Capture the cell that displays the provided text and extract its (X, Y) central coordinate. 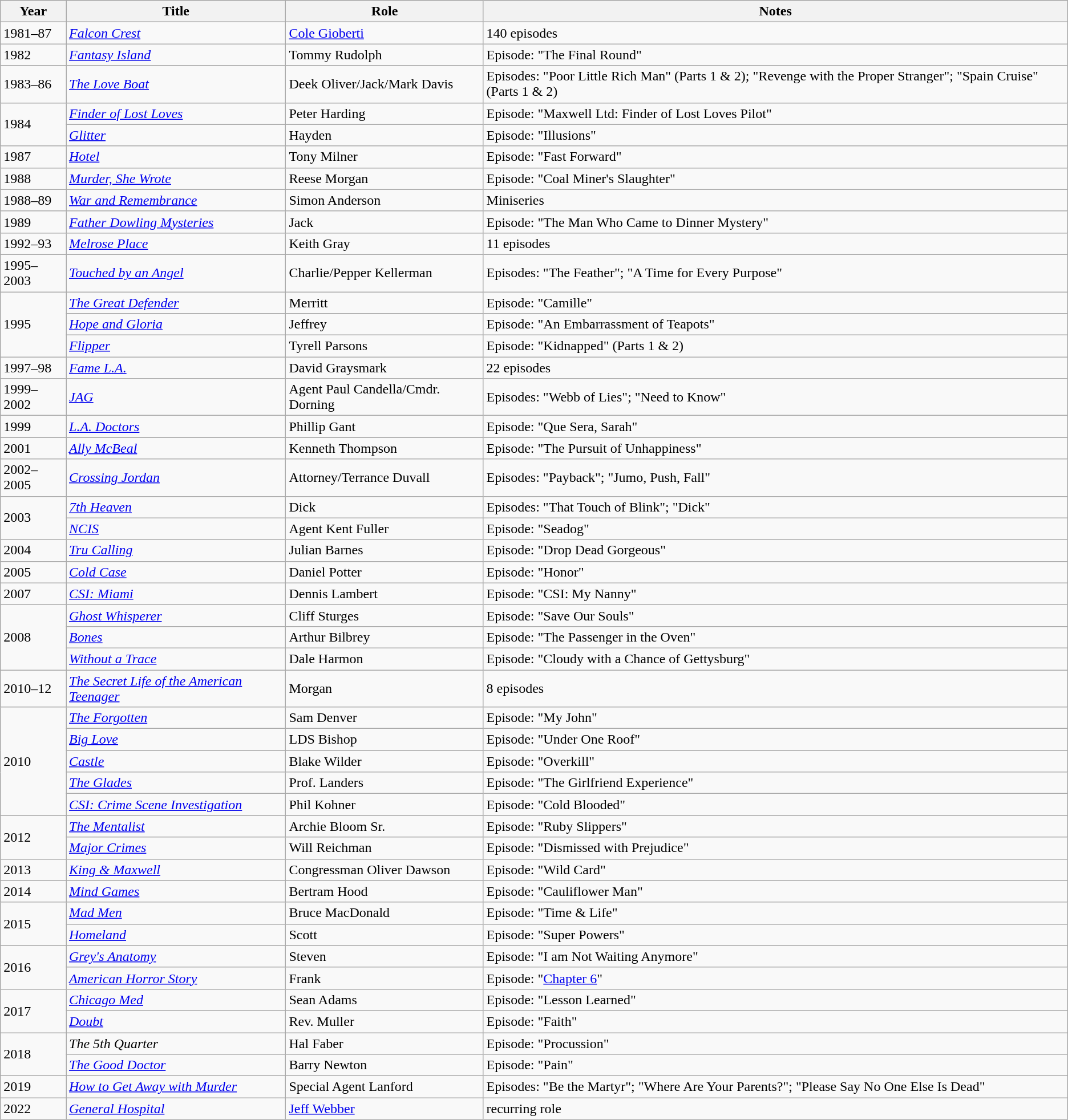
Without a Trace (176, 659)
2005 (33, 572)
Archie Bloom Sr. (385, 826)
CSI: Crime Scene Investigation (176, 805)
Finder of Lost Loves (176, 113)
Bruce MacDonald (385, 913)
Episode: "Overkill" (775, 761)
Will Reichman (385, 848)
General Hospital (176, 1109)
Episode: "Wild Card" (775, 870)
Episode: "Under One Roof" (775, 740)
Charlie/Pepper Kellerman (385, 273)
Jeff Webber (385, 1109)
Father Dowling Mysteries (176, 222)
Episode: "Super Powers" (775, 935)
Episode: "CSI: My Nanny" (775, 594)
Castle (176, 761)
Hal Faber (385, 1043)
1995–2003 (33, 273)
Episode: "Faith" (775, 1021)
Year (33, 11)
Agent Kent Fuller (385, 529)
Dale Harmon (385, 659)
8 episodes (775, 688)
Episode: "Drop Dead Gorgeous" (775, 550)
Daniel Potter (385, 572)
1992–93 (33, 244)
Julian Barnes (385, 550)
Mind Games (176, 891)
Episode: "Lesson Learned" (775, 1000)
Dick (385, 507)
Episode: "The Man Who Came to Dinner Mystery" (775, 222)
Episode: "Cold Blooded" (775, 805)
Bones (176, 637)
2012 (33, 837)
Episode: "Illusions" (775, 135)
2002–2005 (33, 478)
Episode: "Coal Miner's Slaughter" (775, 178)
Hayden (385, 135)
JAG (176, 397)
Episode: "The Final Round" (775, 55)
2019 (33, 1087)
recurring role (775, 1109)
The Mentalist (176, 826)
1981–87 (33, 33)
Frank (385, 978)
2014 (33, 891)
Tyrell Parsons (385, 346)
1988 (33, 178)
CSI: Miami (176, 594)
Scott (385, 935)
22 episodes (775, 368)
Episode: "An Embarrassment of Teapots" (775, 324)
2004 (33, 550)
Cold Case (176, 572)
Mad Men (176, 913)
Episode: "Dismissed with Prejudice" (775, 848)
Doubt (176, 1021)
Bertram Hood (385, 891)
2018 (33, 1054)
2003 (33, 518)
Episodes: "Webb of Lies"; "Need to Know" (775, 397)
The Glades (176, 783)
Melrose Place (176, 244)
1983–86 (33, 84)
Episodes: "Poor Little Rich Man" (Parts 1 & 2); "Revenge with the Proper Stranger"; "Spain Cruise" (Parts 1 & 2) (775, 84)
Episode: "Honor" (775, 572)
Tommy Rudolph (385, 55)
Arthur Bilbrey (385, 637)
Dennis Lambert (385, 594)
Barry Newton (385, 1065)
Episode: "Cloudy with a Chance of Gettysburg" (775, 659)
King & Maxwell (176, 870)
Title (176, 11)
Episodes: "The Feather"; "A Time for Every Purpose" (775, 273)
The Good Doctor (176, 1065)
LDS Bishop (385, 740)
2015 (33, 924)
2001 (33, 448)
1987 (33, 157)
Episode: "Que Sera, Sarah" (775, 427)
Hope and Gloria (176, 324)
Episodes: "Payback"; "Jumo, Push, Fall" (775, 478)
Big Love (176, 740)
Deek Oliver/Jack/Mark Davis (385, 84)
1997–98 (33, 368)
Tru Calling (176, 550)
Episode: "The Pursuit of Unhappiness" (775, 448)
Episode: "Maxwell Ltd: Finder of Lost Loves Pilot" (775, 113)
War and Remembrance (176, 200)
Murder, She Wrote (176, 178)
Notes (775, 11)
Steven (385, 956)
L.A. Doctors (176, 427)
Episode: "Chapter 6" (775, 978)
Congressman Oliver Dawson (385, 870)
2013 (33, 870)
Episode: "Fast Forward" (775, 157)
2022 (33, 1109)
The Forgotten (176, 718)
Sam Denver (385, 718)
Keith Gray (385, 244)
Agent Paul Candella/Cmdr. Dorning (385, 397)
Jack (385, 222)
Major Crimes (176, 848)
Ally McBeal (176, 448)
Special Agent Lanford (385, 1087)
2007 (33, 594)
Prof. Landers (385, 783)
Falcon Crest (176, 33)
2016 (33, 967)
Episode: "My John" (775, 718)
Kenneth Thompson (385, 448)
American Horror Story (176, 978)
Episode: "Save Our Souls" (775, 615)
Peter Harding (385, 113)
Homeland (176, 935)
Glitter (176, 135)
Grey's Anatomy (176, 956)
The Love Boat (176, 84)
Episode: "Procussion" (775, 1043)
Miniseries (775, 200)
1988–89 (33, 200)
2017 (33, 1011)
Phillip Gant (385, 427)
Reese Morgan (385, 178)
Sean Adams (385, 1000)
140 episodes (775, 33)
Touched by an Angel (176, 273)
1995 (33, 324)
Hotel (176, 157)
Tony Milner (385, 157)
Episode: "Ruby Slippers" (775, 826)
2010–12 (33, 688)
Episodes: "That Touch of Blink"; "Dick" (775, 507)
Episode: "Camille" (775, 303)
1999 (33, 427)
Episode: "Cauliflower Man" (775, 891)
The Great Defender (176, 303)
How to Get Away with Murder (176, 1087)
Episodes: "Be the Martyr"; "Where Are Your Parents?"; "Please Say No One Else Is Dead" (775, 1087)
Fantasy Island (176, 55)
Episode: "Time & Life" (775, 913)
Episode: "The Girlfriend Experience" (775, 783)
Episode: "Kidnapped" (Parts 1 & 2) (775, 346)
7th Heaven (176, 507)
Chicago Med (176, 1000)
11 episodes (775, 244)
1982 (33, 55)
Attorney/Terrance Duvall (385, 478)
David Graysmark (385, 368)
Blake Wilder (385, 761)
Rev. Muller (385, 1021)
1989 (33, 222)
Ghost Whisperer (176, 615)
2008 (33, 637)
2010 (33, 761)
Episode: "The Passenger in the Oven" (775, 637)
Crossing Jordan (176, 478)
1984 (33, 124)
Episode: "Seadog" (775, 529)
Phil Kohner (385, 805)
NCIS (176, 529)
The Secret Life of the American Teenager (176, 688)
Morgan (385, 688)
Episode: "Pain" (775, 1065)
Role (385, 11)
Cole Gioberti (385, 33)
Jeffrey (385, 324)
Cliff Sturges (385, 615)
The 5th Quarter (176, 1043)
Merritt (385, 303)
Fame L.A. (176, 368)
1999–2002 (33, 397)
Flipper (176, 346)
Episode: "I am Not Waiting Anymore" (775, 956)
Simon Anderson (385, 200)
